Locate the cell with the specified text and output its [x, y] center coordinate. 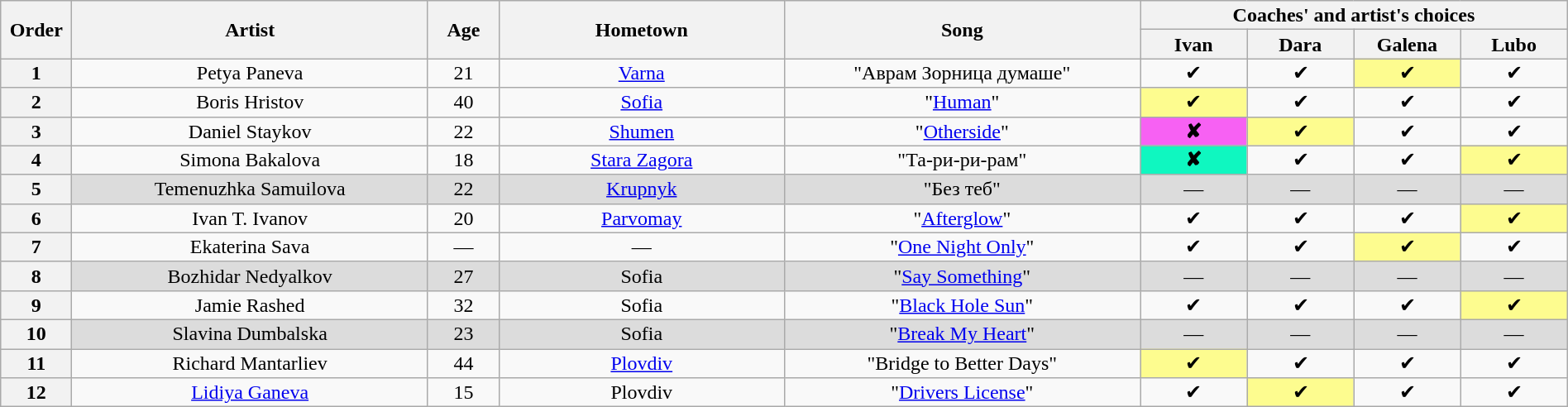
Lidiya Ganeva [250, 392]
"Human" [963, 103]
Temenuzhka Samuilova [250, 189]
23 [463, 334]
1 [36, 73]
Hometown [642, 30]
27 [463, 276]
Artist [250, 30]
18 [463, 160]
Dara [1300, 45]
44 [463, 364]
Ivan T. Ivanov [250, 218]
9 [36, 304]
10 [36, 334]
"Otherside" [963, 131]
12 [36, 392]
Galena [1408, 45]
Varna [642, 73]
Coaches' and artist's choices [1355, 15]
"Аврам Зорница думаше" [963, 73]
"Drivers License" [963, 392]
Slavina Dumbalska [250, 334]
"Bridge to Better Days" [963, 364]
"Say Something" [963, 276]
Stara Zagora [642, 160]
"Без теб" [963, 189]
20 [463, 218]
2 [36, 103]
5 [36, 189]
"Та-ри-ри-рам" [963, 160]
7 [36, 247]
Petya Paneva [250, 73]
15 [463, 392]
Ekaterina Sava [250, 247]
32 [463, 304]
21 [463, 73]
8 [36, 276]
Jamie Rashed [250, 304]
Simona Bakalova [250, 160]
"Afterglow" [963, 218]
4 [36, 160]
Krupnyk [642, 189]
"One Night Only" [963, 247]
40 [463, 103]
6 [36, 218]
"Black Hole Sun" [963, 304]
3 [36, 131]
Ivan [1194, 45]
Order [36, 30]
Boris Hristov [250, 103]
11 [36, 364]
Parvomay [642, 218]
Lubo [1513, 45]
Song [963, 30]
Bozhidar Nedyalkov [250, 276]
Richard Mantarliev [250, 364]
Daniel Staykov [250, 131]
Age [463, 30]
Shumen [642, 131]
"Break My Heart" [963, 334]
